From the cell containing the given text, extract its center point as (x, y) coordinate. 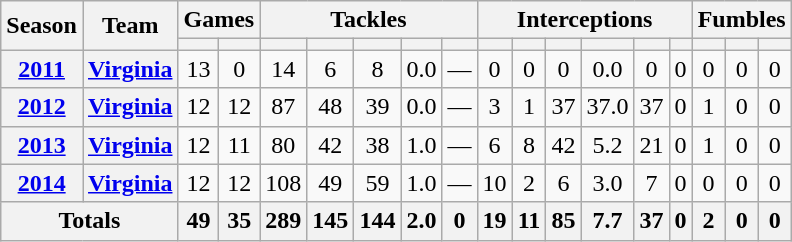
85 (564, 221)
13 (198, 69)
108 (284, 183)
87 (284, 107)
7 (652, 183)
38 (378, 145)
144 (378, 221)
2014 (42, 183)
5.2 (608, 145)
2.0 (422, 221)
7.7 (608, 221)
Tackles (368, 20)
39 (378, 107)
3 (494, 107)
48 (330, 107)
80 (284, 145)
Games (219, 20)
2011 (42, 69)
Fumbles (742, 20)
21 (652, 145)
10 (494, 183)
35 (240, 221)
Team (130, 26)
59 (378, 183)
Interceptions (584, 20)
37.0 (608, 107)
2012 (42, 107)
145 (330, 221)
Season (42, 26)
289 (284, 221)
2013 (42, 145)
3.0 (608, 183)
Totals (90, 221)
14 (284, 69)
19 (494, 221)
